Output the [X, Y] coordinate of the center of the cell containing the given text.  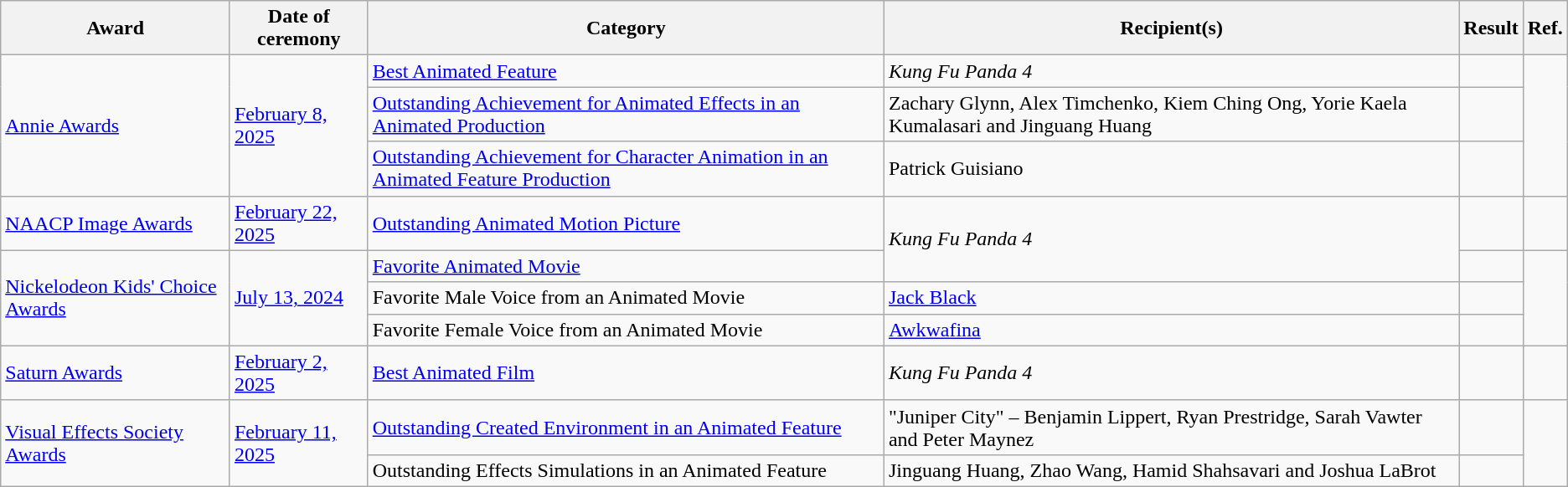
Favorite Animated Movie [626, 266]
Award [116, 28]
Recipient(s) [1171, 28]
Saturn Awards [116, 373]
Outstanding Achievement for Animated Effects in an Animated Production [626, 114]
Outstanding Animated Motion Picture [626, 223]
Favorite Female Voice from an Animated Movie [626, 330]
Awkwafina [1171, 330]
Annie Awards [116, 126]
February 8, 2025 [298, 126]
Favorite Male Voice from an Animated Movie [626, 298]
February 11, 2025 [298, 443]
Patrick Guisiano [1171, 169]
Result [1491, 28]
Date of ceremony [298, 28]
Jack Black [1171, 298]
Outstanding Created Environment in an Animated Feature [626, 427]
Best Animated Feature [626, 71]
NAACP Image Awards [116, 223]
Jinguang Huang, Zhao Wang, Hamid Shahsavari and Joshua LaBrot [1171, 470]
Ref. [1545, 28]
Outstanding Achievement for Character Animation in an Animated Feature Production [626, 169]
Nickelodeon Kids' Choice Awards [116, 298]
February 2, 2025 [298, 373]
Zachary Glynn, Alex Timchenko, Kiem Ching Ong, Yorie Kaela Kumalasari and Jinguang Huang [1171, 114]
Best Animated Film [626, 373]
February 22, 2025 [298, 223]
Visual Effects Society Awards [116, 443]
Outstanding Effects Simulations in an Animated Feature [626, 470]
July 13, 2024 [298, 298]
Category [626, 28]
"Juniper City" – Benjamin Lippert, Ryan Prestridge, Sarah Vawter and Peter Maynez [1171, 427]
